Pinpoint the cell where the given text exists, returning its (x, y) midpoint coordinate. 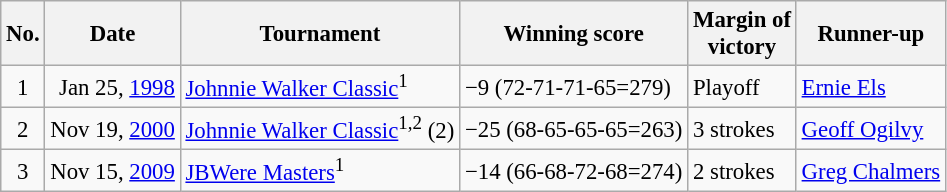
Runner-up (870, 34)
No. (23, 34)
2 (23, 129)
Nov 19, 2000 (112, 129)
Jan 25, 1998 (112, 87)
Winning score (574, 34)
Tournament (320, 34)
Greg Chalmers (870, 171)
Nov 15, 2009 (112, 171)
Johnnie Walker Classic1,2 (2) (320, 129)
Playoff (742, 87)
3 strokes (742, 129)
3 (23, 171)
−9 (72-71-71-65=279) (574, 87)
−25 (68-65-65-65=263) (574, 129)
JBWere Masters1 (320, 171)
Margin ofvictory (742, 34)
Date (112, 34)
−14 (66-68-72-68=274) (574, 171)
Ernie Els (870, 87)
Geoff Ogilvy (870, 129)
2 strokes (742, 171)
1 (23, 87)
Johnnie Walker Classic1 (320, 87)
